Scan for the cell matching the given text and deliver its [X, Y] coordinate at center. 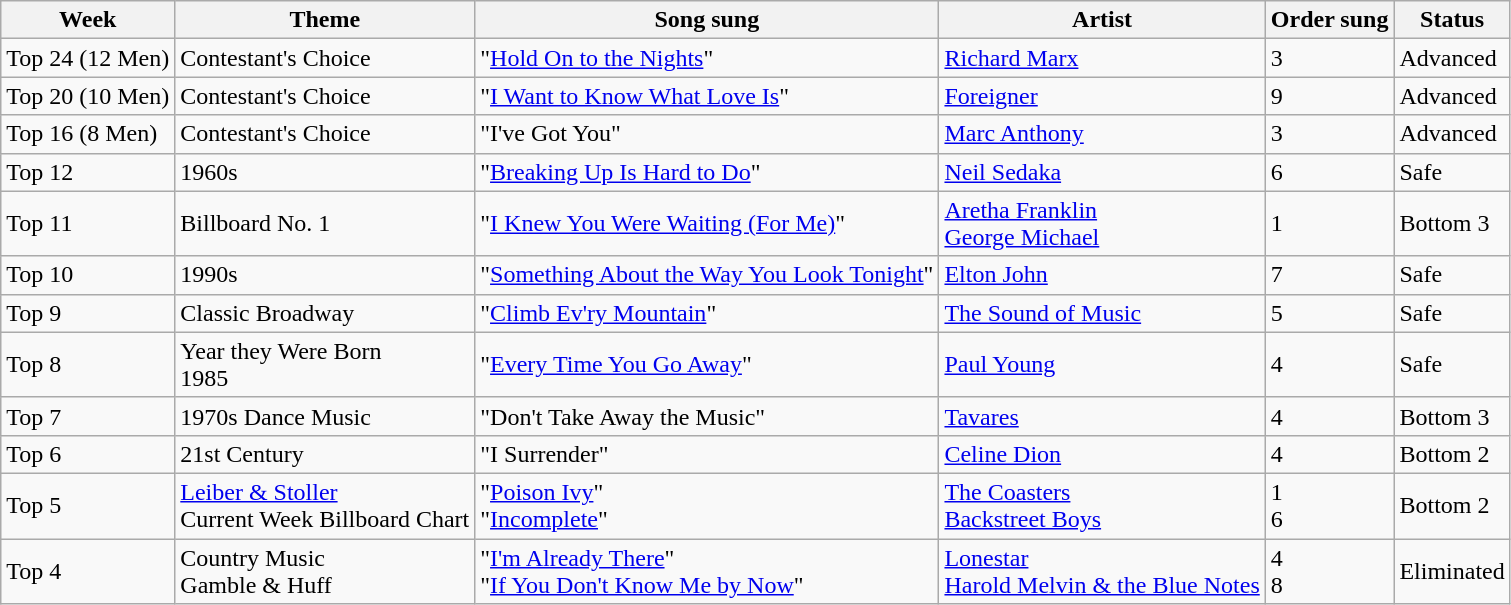
9 [1330, 96]
Paul Young [1102, 364]
Top 9 [88, 313]
Eliminated [1452, 570]
Aretha FranklinGeorge Michael [1102, 224]
7 [1330, 275]
1970s Dance Music [325, 416]
Top 4 [88, 570]
"Poison Ivy""Incomplete" [707, 506]
Week [88, 20]
"Every Time You Go Away" [707, 364]
Order sung [1330, 20]
Theme [325, 20]
1960s [325, 172]
"I'm Already There""If You Don't Know Me by Now" [707, 570]
Classic Broadway [325, 313]
"I've Got You" [707, 134]
Top 10 [88, 275]
5 [1330, 313]
The Sound of Music [1102, 313]
1990s [325, 275]
"Don't Take Away the Music" [707, 416]
Top 7 [88, 416]
Artist [1102, 20]
LonestarHarold Melvin & the Blue Notes [1102, 570]
Leiber & StollerCurrent Week Billboard Chart [325, 506]
Billboard No. 1 [325, 224]
Elton John [1102, 275]
Celine Dion [1102, 454]
"Something About the Way You Look Tonight" [707, 275]
Status [1452, 20]
Year they Were Born1985 [325, 364]
21st Century [325, 454]
Top 16 (8 Men) [88, 134]
Tavares [1102, 416]
16 [1330, 506]
6 [1330, 172]
Top 24 (12 Men) [88, 58]
Song sung [707, 20]
Richard Marx [1102, 58]
"Climb Ev'ry Mountain" [707, 313]
"I Surrender" [707, 454]
Top 11 [88, 224]
Marc Anthony [1102, 134]
Top 12 [88, 172]
48 [1330, 570]
Top 6 [88, 454]
Neil Sedaka [1102, 172]
Foreigner [1102, 96]
The CoastersBackstreet Boys [1102, 506]
Top 20 (10 Men) [88, 96]
"I Knew You Were Waiting (For Me)" [707, 224]
Top 8 [88, 364]
Country MusicGamble & Huff [325, 570]
Top 5 [88, 506]
"I Want to Know What Love Is" [707, 96]
1 [1330, 224]
"Breaking Up Is Hard to Do" [707, 172]
"Hold On to the Nights" [707, 58]
